Detect which cell encompasses the target text, then output its (X, Y) center coordinate. 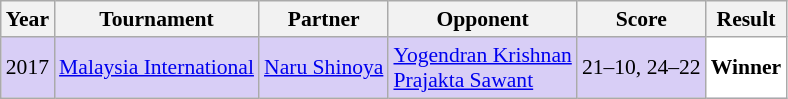
Year (28, 19)
Naru Shinoya (324, 68)
21–10, 24–22 (642, 68)
Result (746, 19)
Winner (746, 68)
Malaysia International (156, 68)
Score (642, 19)
2017 (28, 68)
Opponent (482, 19)
Yogendran Krishnan Prajakta Sawant (482, 68)
Tournament (156, 19)
Partner (324, 19)
